From the cell containing the given text, extract its center point as [x, y] coordinate. 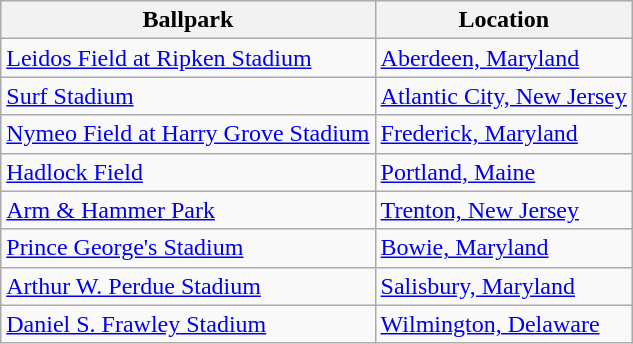
Salisbury, Maryland [504, 286]
Frederick, Maryland [504, 134]
Location [504, 20]
Daniel S. Frawley Stadium [188, 324]
Leidos Field at Ripken Stadium [188, 58]
Prince George's Stadium [188, 248]
Bowie, Maryland [504, 248]
Arthur W. Perdue Stadium [188, 286]
Aberdeen, Maryland [504, 58]
Ballpark [188, 20]
Wilmington, Delaware [504, 324]
Hadlock Field [188, 172]
Surf Stadium [188, 96]
Nymeo Field at Harry Grove Stadium [188, 134]
Atlantic City, New Jersey [504, 96]
Trenton, New Jersey [504, 210]
Portland, Maine [504, 172]
Arm & Hammer Park [188, 210]
